Output the (x, y) coordinate of the center of the cell containing the given text.  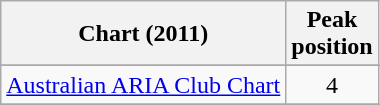
Australian ARIA Club Chart (144, 85)
Peakposition (332, 34)
4 (332, 85)
Chart (2011) (144, 34)
